From the cell containing the given text, extract its center point as (x, y) coordinate. 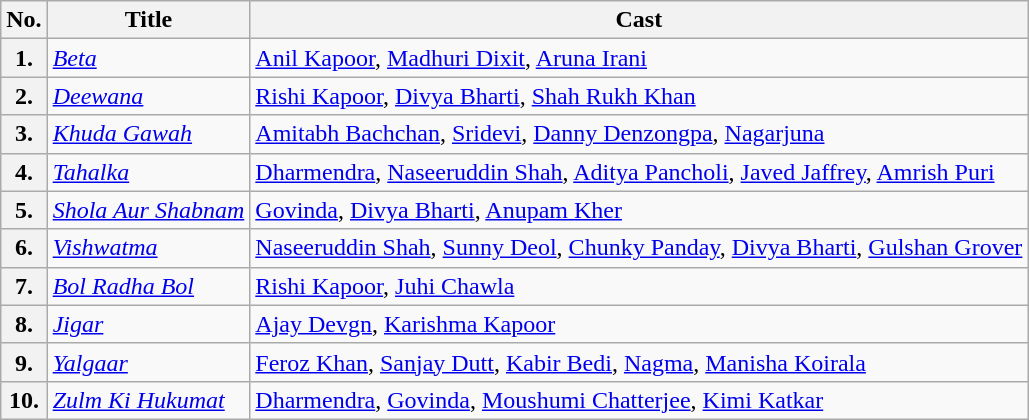
8. (24, 324)
Jigar (148, 324)
Deewana (148, 96)
Anil Kapoor, Madhuri Dixit, Aruna Irani (639, 58)
Amitabh Bachchan, Sridevi, Danny Denzongpa, Nagarjuna (639, 134)
Rishi Kapoor, Juhi Chawla (639, 286)
Vishwatma (148, 248)
Dharmendra, Govinda, Moushumi Chatterjee, Kimi Katkar (639, 400)
Khuda Gawah (148, 134)
Dharmendra, Naseeruddin Shah, Aditya Pancholi, Javed Jaffrey, Amrish Puri (639, 172)
Zulm Ki Hukumat (148, 400)
Tahalka (148, 172)
Cast (639, 20)
Beta (148, 58)
Yalgaar (148, 362)
1. (24, 58)
Rishi Kapoor, Divya Bharti, Shah Rukh Khan (639, 96)
Bol Radha Bol (148, 286)
Naseeruddin Shah, Sunny Deol, Chunky Panday, Divya Bharti, Gulshan Grover (639, 248)
Title (148, 20)
3. (24, 134)
2. (24, 96)
6. (24, 248)
10. (24, 400)
Ajay Devgn, Karishma Kapoor (639, 324)
No. (24, 20)
9. (24, 362)
4. (24, 172)
5. (24, 210)
7. (24, 286)
Shola Aur Shabnam (148, 210)
Feroz Khan, Sanjay Dutt, Kabir Bedi, Nagma, Manisha Koirala (639, 362)
Govinda, Divya Bharti, Anupam Kher (639, 210)
